Return the (X, Y) coordinate for the center point of the cell that contains the specified text.  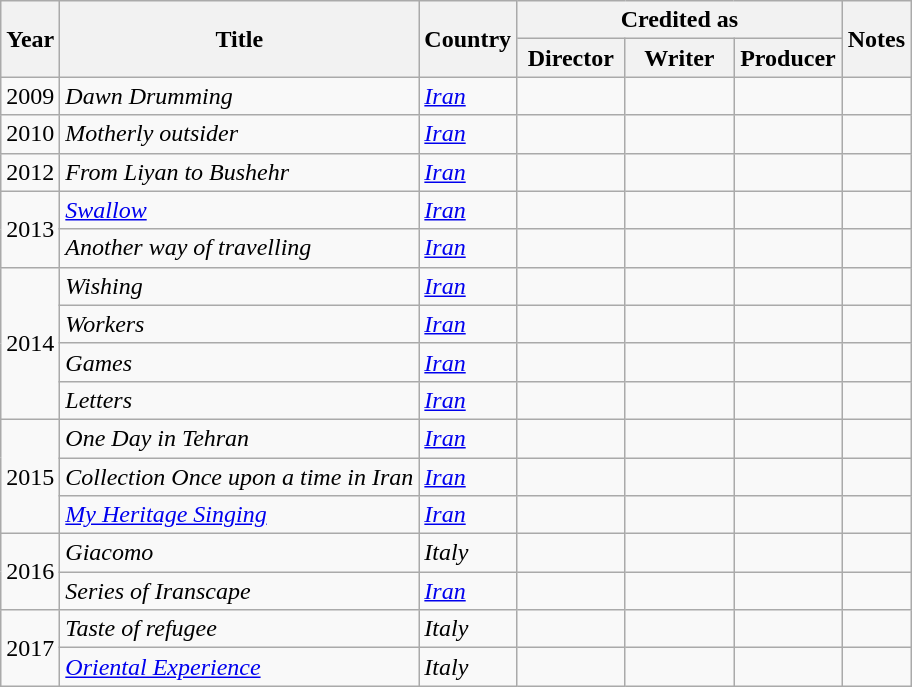
Letters (240, 400)
Series of Iranscape (240, 591)
2013 (30, 229)
Taste of refugee (240, 629)
Year (30, 39)
2016 (30, 572)
Wishing (240, 286)
Games (240, 362)
2014 (30, 343)
Dawn Drumming (240, 96)
2012 (30, 172)
2017 (30, 648)
2015 (30, 476)
Notes (876, 39)
Title (240, 39)
Director (572, 58)
One Day in Tehran (240, 438)
Collection Once upon a time in Iran (240, 477)
Country (468, 39)
Producer (788, 58)
Oriental Experience (240, 667)
From Liyan to Bushehr (240, 172)
Swallow (240, 210)
Another way of travelling (240, 248)
2010 (30, 134)
My Heritage Singing (240, 515)
Motherly outsider (240, 134)
Writer (680, 58)
Giacomo (240, 553)
2009 (30, 96)
Credited as (680, 20)
Workers (240, 324)
